Output the (x, y) coordinate of the center of the cell containing the given text.  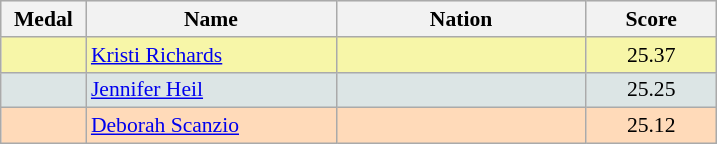
25.25 (651, 90)
Nation (461, 19)
Kristi Richards (211, 55)
Jennifer Heil (211, 90)
Deborah Scanzio (211, 126)
Score (651, 19)
Medal (44, 19)
25.12 (651, 126)
25.37 (651, 55)
Name (211, 19)
